Find where the given text appears and provide that cell's center as (X, Y) coordinate. 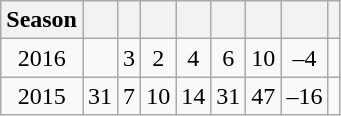
2 (158, 58)
–16 (304, 96)
2016 (42, 58)
Season (42, 20)
3 (130, 58)
6 (228, 58)
4 (194, 58)
14 (194, 96)
47 (264, 96)
2015 (42, 96)
–4 (304, 58)
7 (130, 96)
